Scan for the cell matching the given text and deliver its (x, y) coordinate at center. 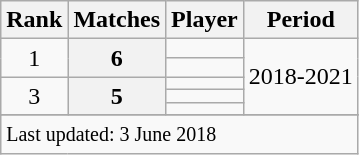
3 (34, 96)
Player (205, 20)
1 (34, 58)
2018-2021 (300, 77)
Period (300, 20)
Matches (117, 20)
Rank (34, 20)
Last updated: 3 June 2018 (180, 134)
5 (117, 96)
6 (117, 58)
